Find where the given text appears and provide that cell's center as (X, Y) coordinate. 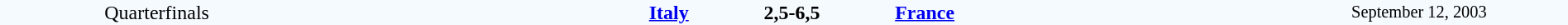
September 12, 2003 (1419, 12)
Italy (501, 12)
France (1082, 12)
Quarterfinals (157, 12)
2,5-6,5 (791, 12)
